Identify which cell holds the provided text, then report its [X, Y] central coordinate. 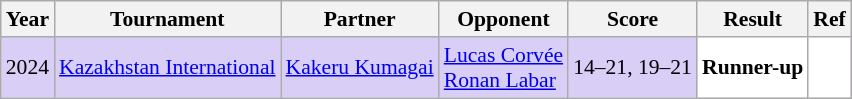
Kazakhstan International [167, 68]
Year [28, 19]
Score [632, 19]
Lucas Corvée Ronan Labar [504, 68]
Kakeru Kumagai [360, 68]
Runner-up [752, 68]
Tournament [167, 19]
Opponent [504, 19]
Partner [360, 19]
Ref [829, 19]
14–21, 19–21 [632, 68]
Result [752, 19]
2024 [28, 68]
